Search for the cell housing the specified text and yield its [X, Y] center coordinate. 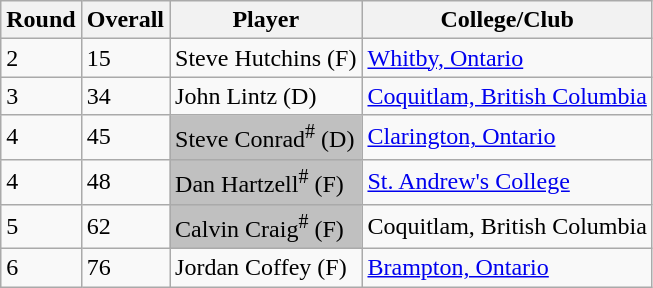
48 [125, 182]
76 [125, 268]
Brampton, Ontario [507, 268]
Steve Conrad# (D) [266, 138]
Player [266, 20]
Clarington, Ontario [507, 138]
15 [125, 58]
45 [125, 138]
Round [41, 20]
Dan Hartzell# (F) [266, 182]
Whitby, Ontario [507, 58]
John Lintz (D) [266, 96]
5 [41, 226]
Calvin Craig# (F) [266, 226]
St. Andrew's College [507, 182]
Jordan Coffey (F) [266, 268]
College/Club [507, 20]
Overall [125, 20]
34 [125, 96]
6 [41, 268]
2 [41, 58]
3 [41, 96]
Steve Hutchins (F) [266, 58]
62 [125, 226]
